Extract the [X, Y] coordinate from the center of the cell holding the provided text.  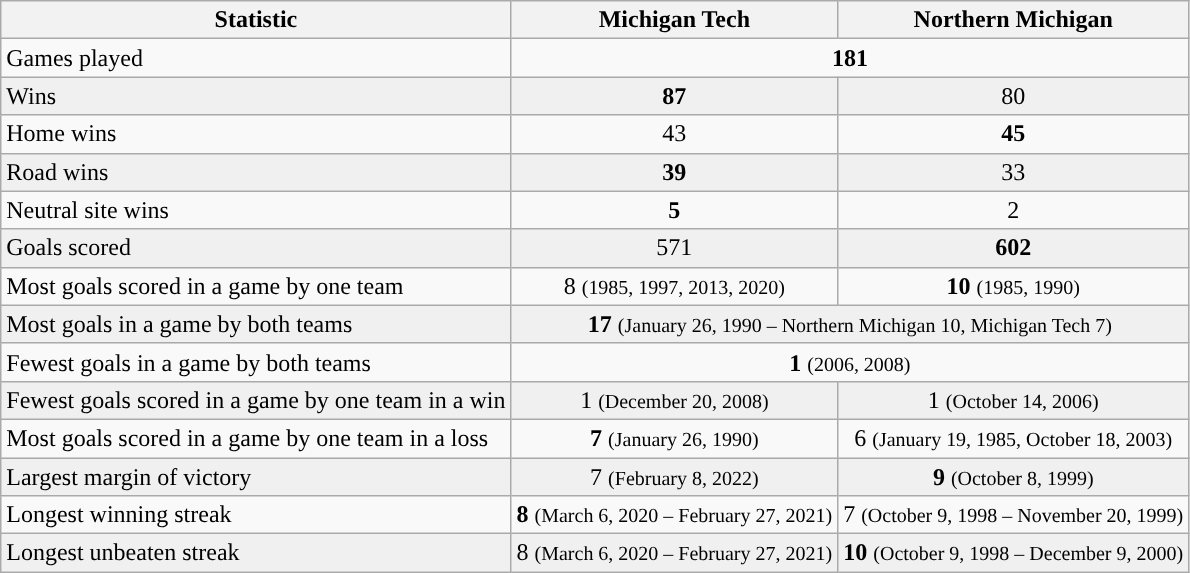
Neutral site wins [256, 210]
33 [1014, 172]
602 [1014, 248]
43 [674, 134]
Northern Michigan [1014, 20]
Wins [256, 96]
5 [674, 210]
17 (January 26, 1990 – Northern Michigan 10, Michigan Tech 7) [850, 324]
Statistic [256, 20]
8 (1985, 1997, 2013, 2020) [674, 286]
Fewest goals in a game by both teams [256, 362]
Most goals scored in a game by one team in a loss [256, 438]
Michigan Tech [674, 20]
87 [674, 96]
Road wins [256, 172]
Longest unbeaten streak [256, 553]
10 (1985, 1990) [1014, 286]
Goals scored [256, 248]
Most goals in a game by both teams [256, 324]
9 (October 8, 1999) [1014, 477]
Most goals scored in a game by one team [256, 286]
45 [1014, 134]
7 (October 9, 1998 – November 20, 1999) [1014, 515]
1 (2006, 2008) [850, 362]
181 [850, 58]
Longest winning streak [256, 515]
1 (December 20, 2008) [674, 400]
2 [1014, 210]
571 [674, 248]
7 (January 26, 1990) [674, 438]
Fewest goals scored in a game by one team in a win [256, 400]
Home wins [256, 134]
80 [1014, 96]
10 (October 9, 1998 – December 9, 2000) [1014, 553]
1 (October 14, 2006) [1014, 400]
Largest margin of victory [256, 477]
6 (January 19, 1985, October 18, 2003) [1014, 438]
7 (February 8, 2022) [674, 477]
39 [674, 172]
Games played [256, 58]
